Provide the [x, y] coordinate of the cell's center where the given text is located.  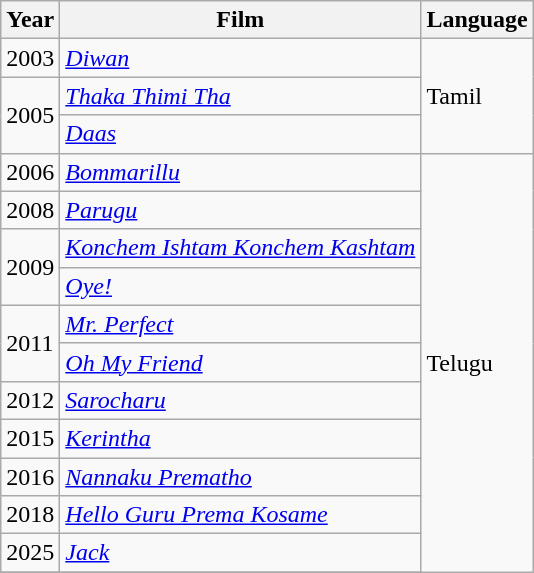
2015 [30, 438]
Kerintha [240, 438]
Daas [240, 134]
Nannaku Prematho [240, 477]
2003 [30, 58]
Language [477, 20]
Parugu [240, 210]
2025 [30, 553]
Thaka Thimi Tha [240, 96]
Diwan [240, 58]
2005 [30, 115]
2006 [30, 172]
Bommarillu [240, 172]
Hello Guru Prema Kosame [240, 515]
Mr. Perfect [240, 324]
Year [30, 20]
Film [240, 20]
Telugu [477, 362]
Konchem Ishtam Konchem Kashtam [240, 248]
Tamil [477, 96]
Oh My Friend [240, 362]
Jack [240, 553]
2018 [30, 515]
2011 [30, 343]
2012 [30, 400]
Sarocharu [240, 400]
2016 [30, 477]
2009 [30, 267]
2008 [30, 210]
Oye! [240, 286]
